Identify which cell holds the provided text, then report its (x, y) central coordinate. 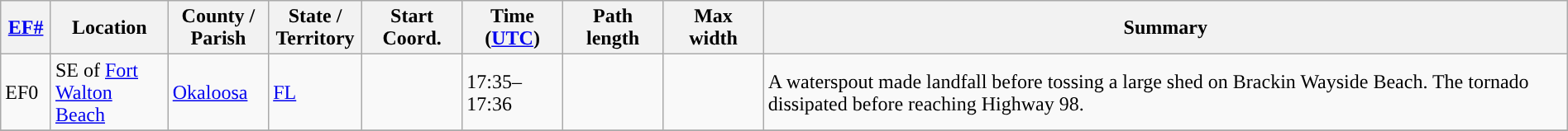
Summary (1165, 28)
SE of Fort Walton Beach (109, 92)
Start Coord. (412, 28)
17:35–17:36 (513, 92)
A waterspout made landfall before tossing a large shed on Brackin Wayside Beach. The tornado dissipated before reaching Highway 98. (1165, 92)
State / Territory (316, 28)
Okaloosa (218, 92)
FL (316, 92)
Time (UTC) (513, 28)
Path length (612, 28)
EF# (26, 28)
Location (109, 28)
Max width (713, 28)
EF0 (26, 92)
County / Parish (218, 28)
